For the text-containing cell, return its midpoint in [X, Y] coordinate format. 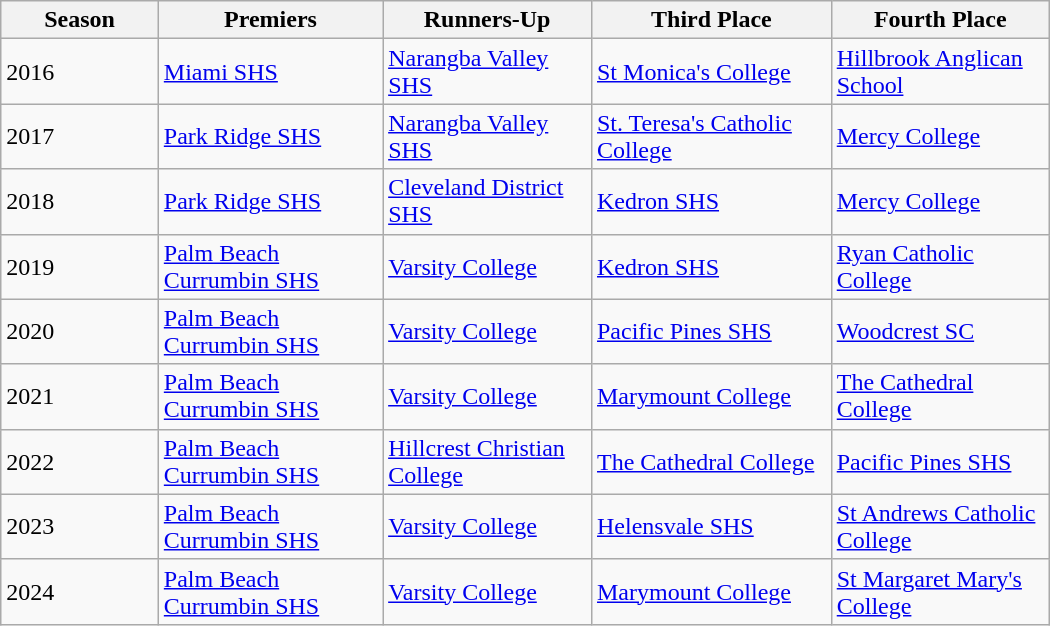
2022 [80, 462]
2023 [80, 526]
St. Teresa's Catholic College [711, 136]
St Monica's College [711, 72]
Third Place [711, 20]
Hillcrest Christian College [488, 462]
St Andrews Catholic College [940, 526]
2016 [80, 72]
Premiers [270, 20]
Cleveland District SHS [488, 202]
2019 [80, 266]
2017 [80, 136]
2021 [80, 396]
Hillbrook Anglican School [940, 72]
Miami SHS [270, 72]
Woodcrest SC [940, 332]
Helensvale SHS [711, 526]
Ryan Catholic College [940, 266]
2020 [80, 332]
Runners-Up [488, 20]
2018 [80, 202]
2024 [80, 592]
Fourth Place [940, 20]
St Margaret Mary's College [940, 592]
Season [80, 20]
